From the cell containing the given text, extract its center point as (x, y) coordinate. 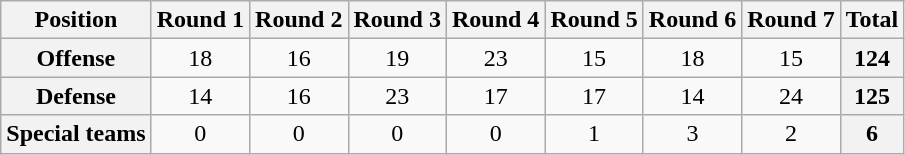
Round 7 (791, 20)
124 (872, 58)
125 (872, 96)
6 (872, 134)
2 (791, 134)
Round 2 (299, 20)
Round 3 (397, 20)
Round 1 (200, 20)
1 (594, 134)
Total (872, 20)
Special teams (76, 134)
Round 6 (692, 20)
3 (692, 134)
24 (791, 96)
Position (76, 20)
Defense (76, 96)
Offense (76, 58)
19 (397, 58)
Round 4 (495, 20)
Round 5 (594, 20)
